Determine the (X, Y) coordinate at the center of the cell enclosing the given text.  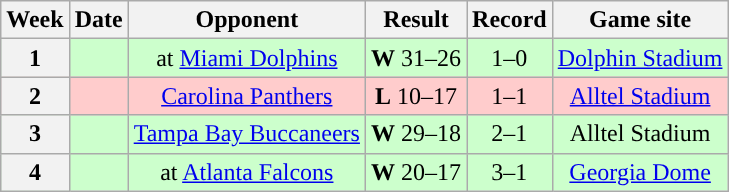
Week (35, 20)
3–1 (510, 172)
Record (510, 20)
Result (416, 20)
Tampa Bay Buccaneers (246, 134)
2 (35, 96)
1–1 (510, 96)
Georgia Dome (640, 172)
L 10–17 (416, 96)
at Atlanta Falcons (246, 172)
W 31–26 (416, 58)
Opponent (246, 20)
W 29–18 (416, 134)
Dolphin Stadium (640, 58)
Game site (640, 20)
1–0 (510, 58)
Date (98, 20)
Carolina Panthers (246, 96)
3 (35, 134)
at Miami Dolphins (246, 58)
W 20–17 (416, 172)
1 (35, 58)
4 (35, 172)
2–1 (510, 134)
